Provide the (X, Y) coordinate of the cell's center where the given text is located.  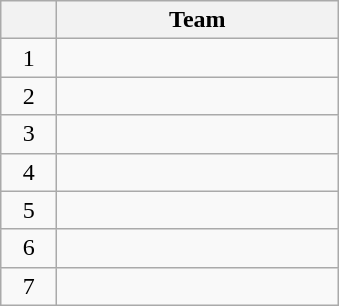
Team (198, 20)
3 (29, 134)
6 (29, 248)
4 (29, 172)
7 (29, 286)
1 (29, 58)
2 (29, 96)
5 (29, 210)
